Pinpoint the cell where the given text exists, returning its [x, y] midpoint coordinate. 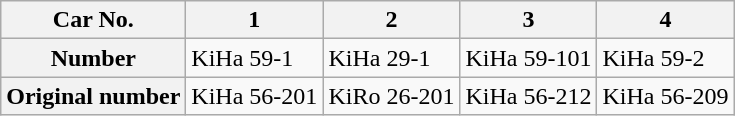
KiHa 59-1 [254, 58]
KiHa 56-201 [254, 96]
2 [392, 20]
KiHa 59-2 [666, 58]
Number [94, 58]
KiHa 56-212 [528, 96]
1 [254, 20]
KiHa 59-101 [528, 58]
3 [528, 20]
KiHa 29-1 [392, 58]
Car No. [94, 20]
KiHa 56-209 [666, 96]
KiRo 26-201 [392, 96]
4 [666, 20]
Original number [94, 96]
